Return the (x, y) coordinate for the center point of the cell that contains the specified text.  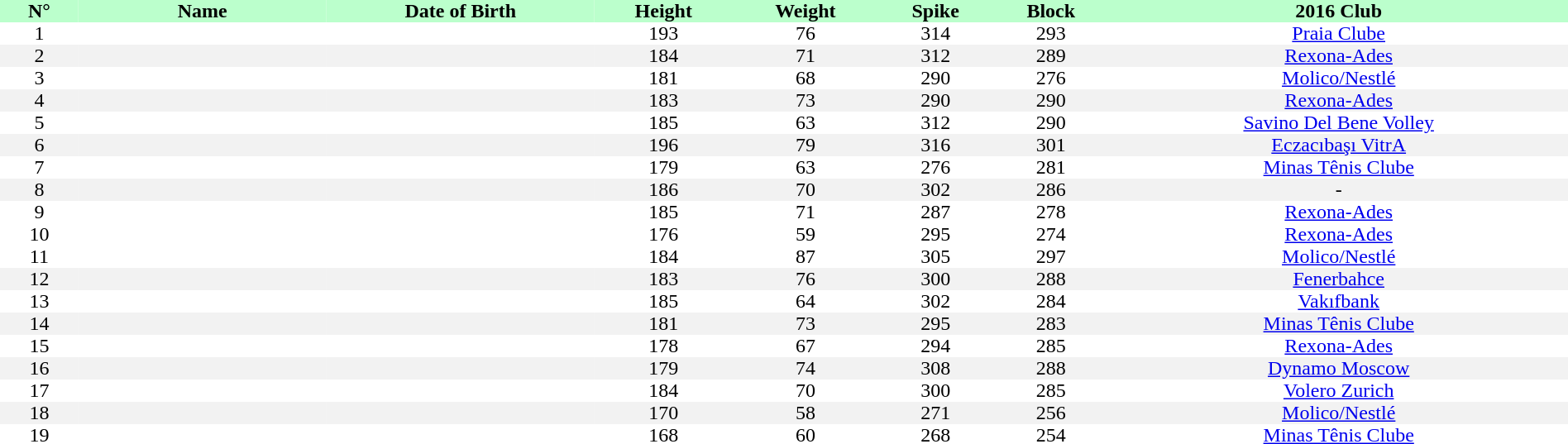
293 (1050, 33)
Dynamo Moscow (1338, 369)
Name (203, 12)
301 (1050, 146)
256 (1050, 413)
196 (663, 146)
Vakıfbank (1338, 301)
271 (935, 413)
59 (806, 235)
289 (1050, 56)
68 (806, 78)
17 (40, 390)
284 (1050, 301)
9 (40, 212)
- (1338, 190)
294 (935, 346)
Date of Birth (461, 12)
287 (935, 212)
13 (40, 301)
8 (40, 190)
314 (935, 33)
278 (1050, 212)
14 (40, 324)
Eczacıbaşı VitrA (1338, 146)
186 (663, 190)
297 (1050, 256)
170 (663, 413)
Praia Clube (1338, 33)
Fenerbahce (1338, 279)
Weight (806, 12)
74 (806, 369)
12 (40, 279)
6 (40, 146)
5 (40, 122)
Volero Zurich (1338, 390)
308 (935, 369)
Savino Del Bene Volley (1338, 122)
305 (935, 256)
274 (1050, 235)
286 (1050, 190)
316 (935, 146)
281 (1050, 167)
87 (806, 256)
79 (806, 146)
283 (1050, 324)
7 (40, 167)
1 (40, 33)
67 (806, 346)
2 (40, 56)
16 (40, 369)
11 (40, 256)
193 (663, 33)
178 (663, 346)
64 (806, 301)
Height (663, 12)
3 (40, 78)
18 (40, 413)
Spike (935, 12)
Block (1050, 12)
4 (40, 101)
10 (40, 235)
2016 Club (1338, 12)
N° (40, 12)
176 (663, 235)
58 (806, 413)
15 (40, 346)
